Find where the given text appears and provide that cell's center as (x, y) coordinate. 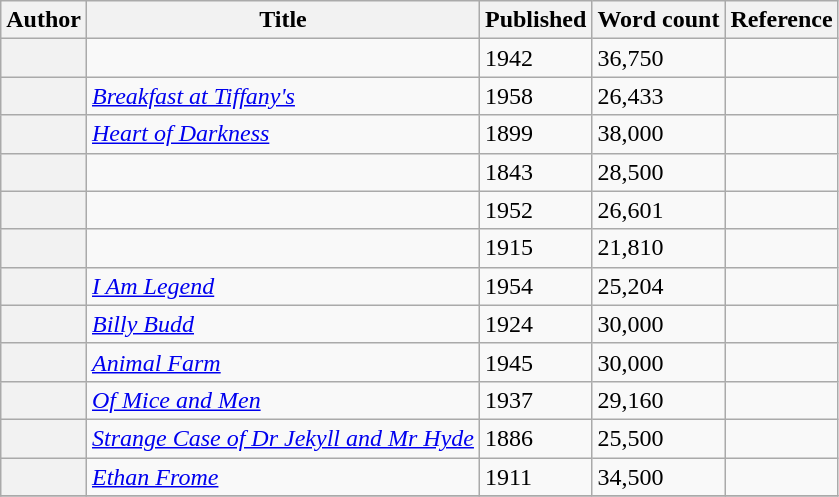
1843 (535, 172)
Published (535, 20)
Billy Budd (282, 324)
1899 (535, 134)
29,160 (658, 400)
Animal Farm (282, 362)
Heart of Darkness (282, 134)
25,204 (658, 286)
1915 (535, 248)
Word count (658, 20)
Breakfast at Tiffany's (282, 96)
28,500 (658, 172)
Strange Case of Dr Jekyll and Mr Hyde (282, 438)
36,750 (658, 58)
21,810 (658, 248)
1952 (535, 210)
26,601 (658, 210)
Author (44, 20)
I Am Legend (282, 286)
1958 (535, 96)
34,500 (658, 477)
Ethan Frome (282, 477)
Title (282, 20)
1924 (535, 324)
Of Mice and Men (282, 400)
Reference (782, 20)
25,500 (658, 438)
1911 (535, 477)
26,433 (658, 96)
1954 (535, 286)
1886 (535, 438)
1937 (535, 400)
1945 (535, 362)
38,000 (658, 134)
1942 (535, 58)
